Output the [X, Y] coordinate of the center of the cell containing the given text.  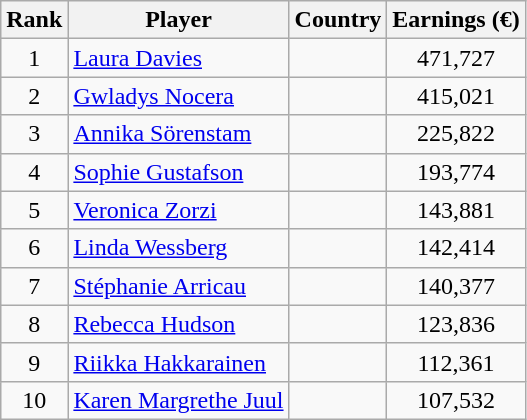
Laura Davies [178, 58]
Player [178, 20]
Karen Margrethe Juul [178, 400]
415,021 [456, 96]
Linda Wessberg [178, 248]
107,532 [456, 400]
8 [34, 324]
112,361 [456, 362]
123,836 [456, 324]
142,414 [456, 248]
7 [34, 286]
1 [34, 58]
Veronica Zorzi [178, 210]
Rank [34, 20]
140,377 [456, 286]
10 [34, 400]
9 [34, 362]
Country [338, 20]
Earnings (€) [456, 20]
Sophie Gustafson [178, 172]
225,822 [456, 134]
Annika Sörenstam [178, 134]
Gwladys Nocera [178, 96]
2 [34, 96]
3 [34, 134]
143,881 [456, 210]
5 [34, 210]
Stéphanie Arricau [178, 286]
4 [34, 172]
Rebecca Hudson [178, 324]
471,727 [456, 58]
6 [34, 248]
193,774 [456, 172]
Riikka Hakkarainen [178, 362]
